Capture the cell that displays the provided text and extract its (x, y) central coordinate. 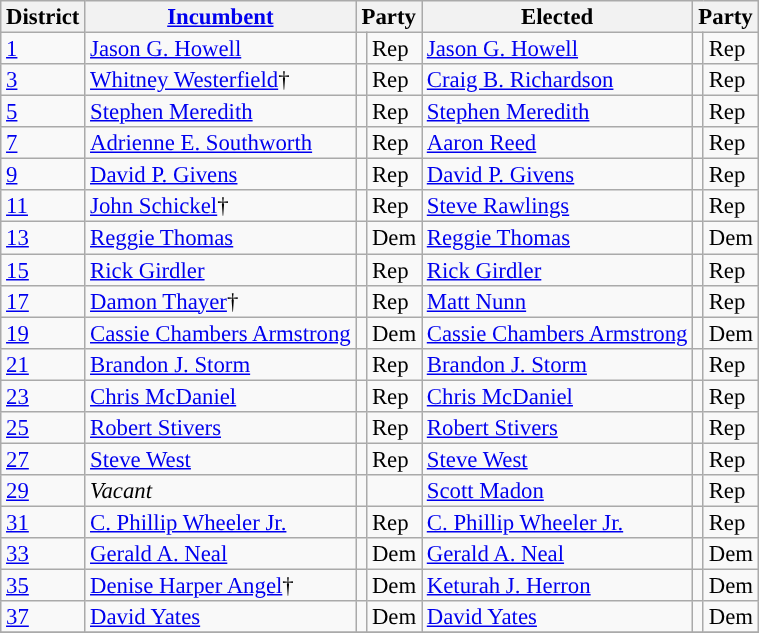
37 (43, 617)
3 (43, 80)
Keturah J. Herron (558, 586)
John Schickel† (220, 206)
7 (43, 143)
27 (43, 459)
Denise Harper Angel† (220, 586)
21 (43, 364)
Elected (558, 17)
Damon Thayer† (220, 301)
13 (43, 238)
31 (43, 522)
Incumbent (220, 17)
35 (43, 586)
17 (43, 301)
District (43, 17)
Steve Rawlings (558, 206)
9 (43, 175)
11 (43, 206)
Matt Nunn (558, 301)
15 (43, 270)
29 (43, 491)
Vacant (220, 491)
Whitney Westerfield† (220, 80)
33 (43, 554)
Craig B. Richardson (558, 80)
1 (43, 49)
5 (43, 112)
25 (43, 428)
19 (43, 333)
Aaron Reed (558, 143)
23 (43, 396)
Scott Madon (558, 491)
Adrienne E. Southworth (220, 143)
